Capture the cell that displays the provided text and extract its [x, y] central coordinate. 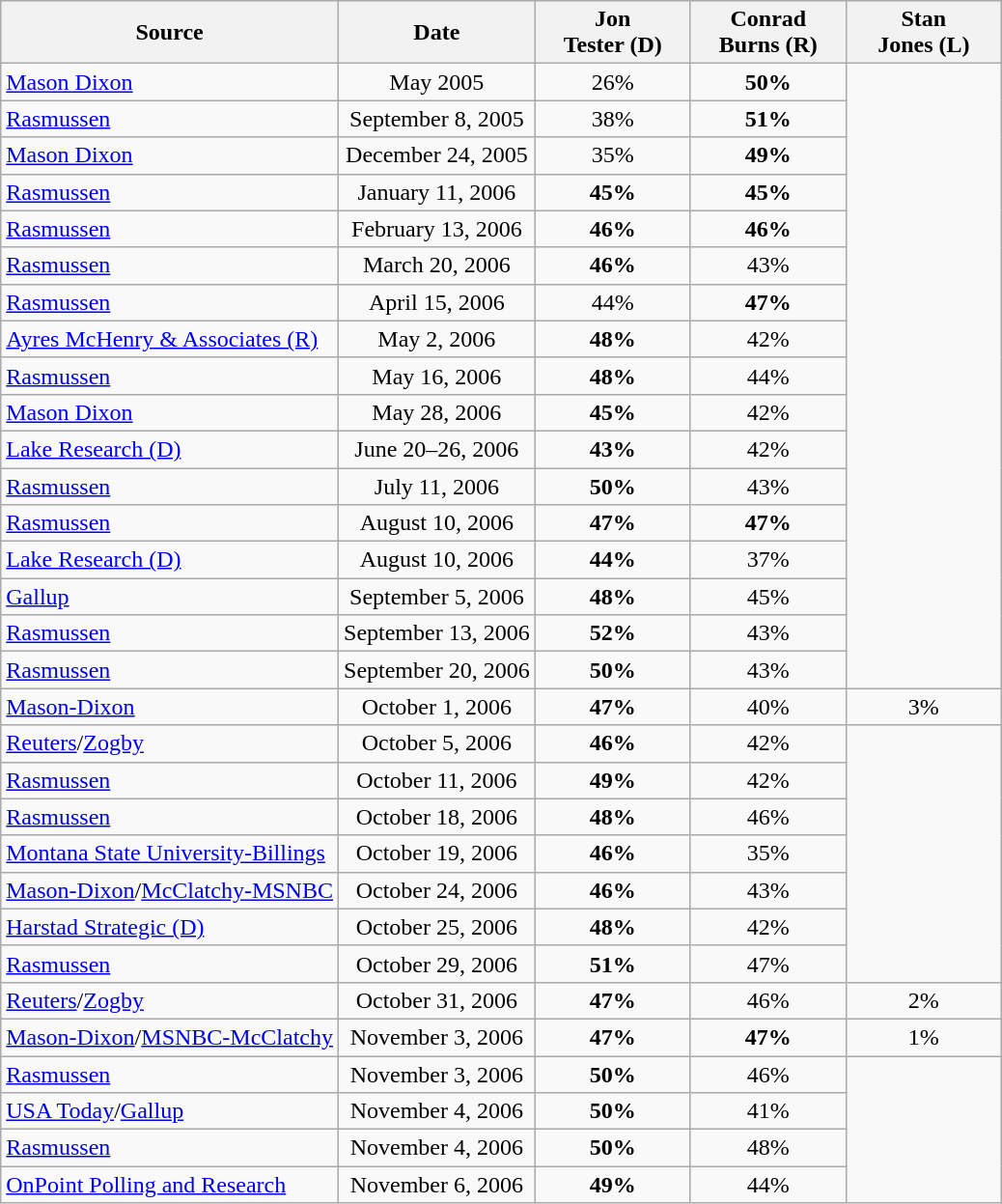
May 28, 2006 [437, 412]
October 25, 2006 [437, 927]
June 20–26, 2006 [437, 449]
November 6, 2006 [437, 1185]
May 2, 2006 [437, 339]
October 1, 2006 [437, 707]
Mason-Dixon/McClatchy-MSNBC [170, 890]
Mason-Dixon [170, 707]
Ayres McHenry & Associates (R) [170, 339]
ConradBurns (R) [768, 33]
September 13, 2006 [437, 633]
October 24, 2006 [437, 890]
JonTester (D) [612, 33]
October 18, 2006 [437, 817]
October 11, 2006 [437, 780]
March 20, 2006 [437, 266]
26% [612, 82]
37% [768, 560]
41% [768, 1111]
1% [923, 1037]
Gallup [170, 597]
52% [612, 633]
May 16, 2006 [437, 376]
December 24, 2005 [437, 155]
October 31, 2006 [437, 1000]
Date [437, 33]
January 11, 2006 [437, 192]
February 13, 2006 [437, 229]
October 29, 2006 [437, 964]
October 5, 2006 [437, 743]
July 11, 2006 [437, 486]
September 5, 2006 [437, 597]
April 15, 2006 [437, 302]
September 8, 2005 [437, 119]
May 2005 [437, 82]
USA Today/Gallup [170, 1111]
September 20, 2006 [437, 670]
Harstad Strategic (D) [170, 927]
OnPoint Polling and Research [170, 1185]
October 19, 2006 [437, 854]
Mason-Dixon/MSNBC-McClatchy [170, 1037]
38% [612, 119]
StanJones (L) [923, 33]
2% [923, 1000]
Source [170, 33]
3% [923, 707]
Montana State University-Billings [170, 854]
40% [768, 707]
